Return [X, Y] of the center of cell containing provided text 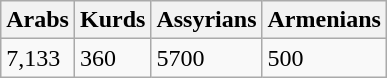
5700 [206, 58]
Arabs [38, 20]
7,133 [38, 58]
360 [112, 58]
Kurds [112, 20]
500 [324, 58]
Armenians [324, 20]
Assyrians [206, 20]
